Search for the cell housing the specified text and yield its [X, Y] center coordinate. 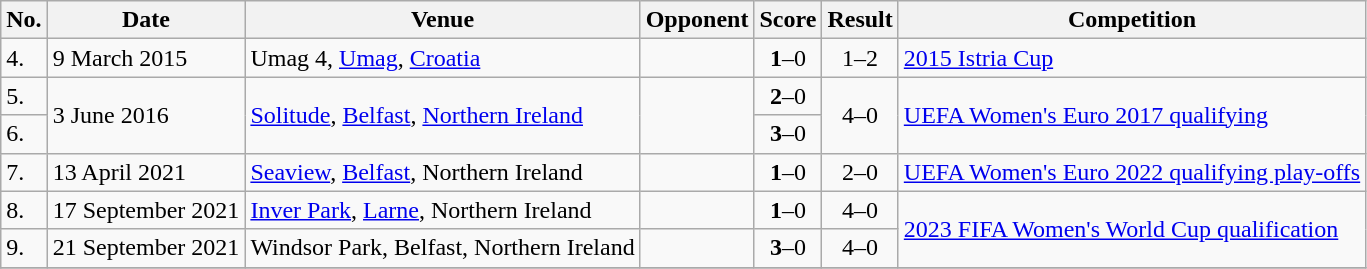
Opponent [697, 20]
9. [24, 248]
21 September 2021 [146, 248]
1–2 [860, 58]
7. [24, 172]
3 June 2016 [146, 115]
Score [788, 20]
Venue [442, 20]
9 March 2015 [146, 58]
2015 Istria Cup [1132, 58]
Solitude, Belfast, Northern Ireland [442, 115]
Windsor Park, Belfast, Northern Ireland [442, 248]
5. [24, 96]
8. [24, 210]
4. [24, 58]
6. [24, 134]
Result [860, 20]
Competition [1132, 20]
17 September 2021 [146, 210]
No. [24, 20]
Seaview, Belfast, Northern Ireland [442, 172]
13 April 2021 [146, 172]
Inver Park, Larne, Northern Ireland [442, 210]
Umag 4, Umag, Croatia [442, 58]
UEFA Women's Euro 2022 qualifying play-offs [1132, 172]
2023 FIFA Women's World Cup qualification [1132, 229]
Date [146, 20]
UEFA Women's Euro 2017 qualifying [1132, 115]
